For the text-containing cell, return its midpoint in [X, Y] coordinate format. 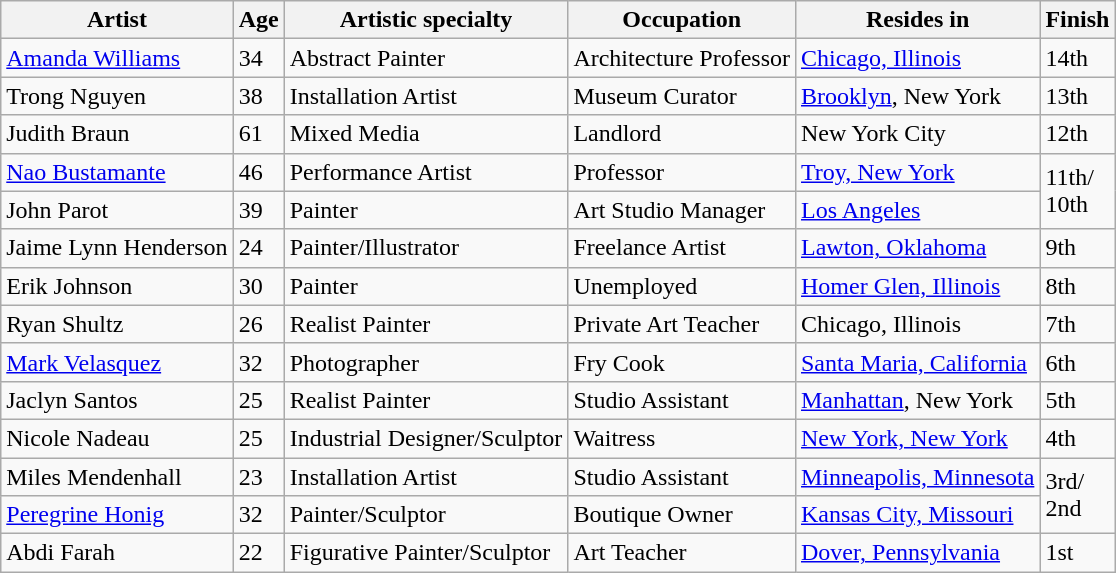
Dover, Pennsylvania [917, 553]
9th [1078, 248]
Los Angeles [917, 210]
Santa Maria, California [917, 362]
Waitress [682, 438]
Unemployed [682, 286]
Performance Artist [426, 172]
46 [258, 172]
5th [1078, 400]
New York, New York [917, 438]
7th [1078, 324]
Abstract Painter [426, 58]
22 [258, 553]
Brooklyn, New York [917, 96]
Artistic specialty [426, 20]
Painter/Sculptor [426, 515]
Museum Curator [682, 96]
Occupation [682, 20]
Freelance Artist [682, 248]
Artist [117, 20]
Minneapolis, Minnesota [917, 477]
Fry Cook [682, 362]
Boutique Owner [682, 515]
4th [1078, 438]
26 [258, 324]
Abdi Farah [117, 553]
John Parot [117, 210]
13th [1078, 96]
11th/10th [1078, 191]
3rd/2nd [1078, 496]
Homer Glen, Illinois [917, 286]
12th [1078, 134]
Kansas City, Missouri [917, 515]
Photographer [426, 362]
24 [258, 248]
61 [258, 134]
Landlord [682, 134]
Jaclyn Santos [117, 400]
Resides in [917, 20]
Art Teacher [682, 553]
1st [1078, 553]
Ryan Shultz [117, 324]
Erik Johnson [117, 286]
38 [258, 96]
Figurative Painter/Sculptor [426, 553]
39 [258, 210]
34 [258, 58]
Peregrine Honig [117, 515]
Painter/Illustrator [426, 248]
Mixed Media [426, 134]
Manhattan, New York [917, 400]
6th [1078, 362]
8th [1078, 286]
Mark Velasquez [117, 362]
Trong Nguyen [117, 96]
30 [258, 286]
New York City [917, 134]
Nicole Nadeau [117, 438]
Art Studio Manager [682, 210]
Finish [1078, 20]
Judith Braun [117, 134]
Lawton, Oklahoma [917, 248]
23 [258, 477]
Industrial Designer/Sculptor [426, 438]
Age [258, 20]
Jaime Lynn Henderson [117, 248]
14th [1078, 58]
Troy, New York [917, 172]
Amanda Williams [117, 58]
Architecture Professor [682, 58]
Private Art Teacher [682, 324]
Professor [682, 172]
Nao Bustamante [117, 172]
Miles Mendenhall [117, 477]
